From the cell containing the given text, extract its center point as [x, y] coordinate. 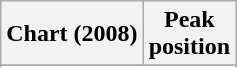
Peakposition [189, 34]
Chart (2008) [72, 34]
